Detect which cell encompasses the target text, then output its (x, y) center coordinate. 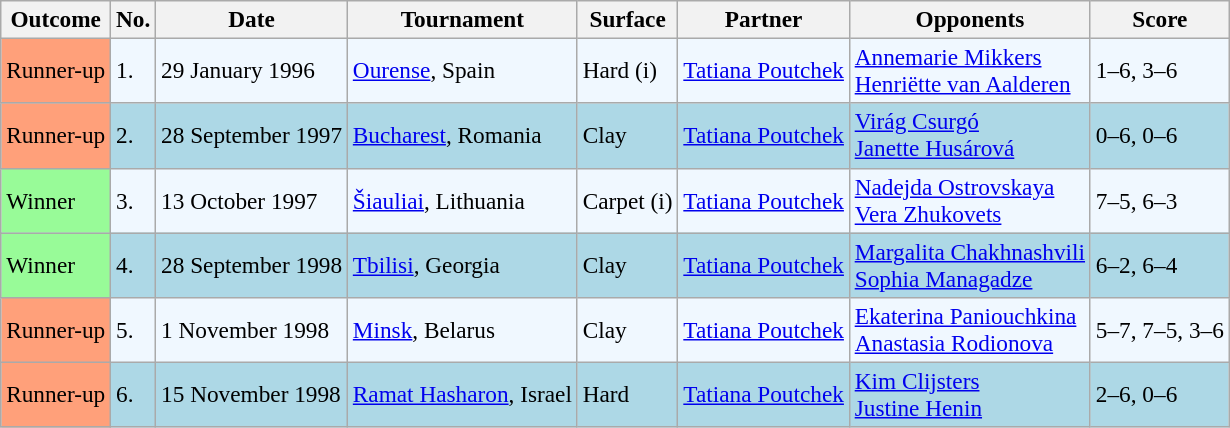
Partner (764, 19)
Ramat Hasharon, Israel (462, 394)
5–7, 7–5, 3–6 (1160, 330)
1–6, 3–6 (1160, 70)
No. (134, 19)
1. (134, 70)
13 October 1997 (252, 200)
6–2, 6–4 (1160, 264)
Opponents (970, 19)
Hard (i) (628, 70)
Surface (628, 19)
Minsk, Belarus (462, 330)
Tournament (462, 19)
Ekaterina Paniouchkina Anastasia Rodionova (970, 330)
Carpet (i) (628, 200)
Nadejda Ostrovskaya Vera Zhukovets (970, 200)
4. (134, 264)
15 November 1998 (252, 394)
29 January 1996 (252, 70)
0–6, 0–6 (1160, 136)
Kim Clijsters Justine Henin (970, 394)
2. (134, 136)
3. (134, 200)
Margalita Chakhnashvili Sophia Managadze (970, 264)
Score (1160, 19)
7–5, 6–3 (1160, 200)
Annemarie Mikkers Henriëtte van Aalderen (970, 70)
28 September 1998 (252, 264)
Bucharest, Romania (462, 136)
28 September 1997 (252, 136)
Ourense, Spain (462, 70)
6. (134, 394)
1 November 1998 (252, 330)
Tbilisi, Georgia (462, 264)
Virág Csurgó Janette Husárová (970, 136)
Hard (628, 394)
Šiauliai, Lithuania (462, 200)
Outcome (56, 19)
2–6, 0–6 (1160, 394)
Date (252, 19)
5. (134, 330)
